Detect which cell encompasses the target text, then output its [X, Y] center coordinate. 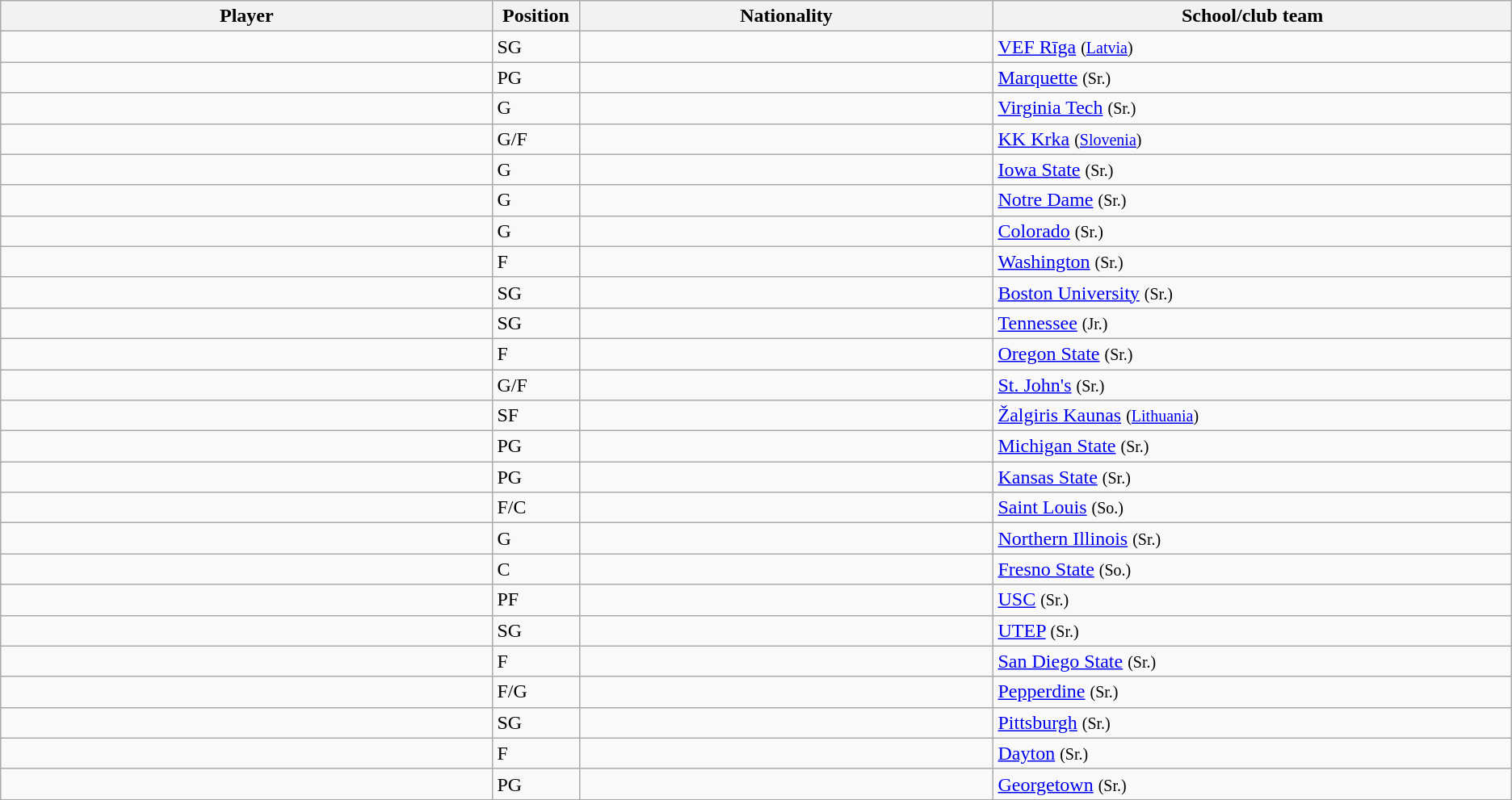
F/G [536, 692]
KK Krka (Slovenia) [1252, 139]
Kansas State (Sr.) [1252, 477]
F/C [536, 508]
Dayton (Sr.) [1252, 753]
Tennessee (Jr.) [1252, 323]
Pepperdine (Sr.) [1252, 692]
Nationality [787, 16]
Michigan State (Sr.) [1252, 446]
Saint Louis (So.) [1252, 508]
Iowa State (Sr.) [1252, 170]
School/club team [1252, 16]
Colorado (Sr.) [1252, 231]
St. John's (Sr.) [1252, 385]
Oregon State (Sr.) [1252, 354]
PF [536, 600]
Position [536, 16]
SF [536, 416]
Notre Dame (Sr.) [1252, 200]
Washington (Sr.) [1252, 262]
Northern Illinois (Sr.) [1252, 538]
Georgetown (Sr.) [1252, 784]
UTEP (Sr.) [1252, 630]
USC (Sr.) [1252, 600]
C [536, 569]
VEF Rīga (Latvia) [1252, 47]
Pittsburgh (Sr.) [1252, 723]
Player [247, 16]
Fresno State (So.) [1252, 569]
San Diego State (Sr.) [1252, 661]
Boston University (Sr.) [1252, 292]
Virginia Tech (Sr.) [1252, 108]
Žalgiris Kaunas (Lithuania) [1252, 416]
Marquette (Sr.) [1252, 77]
